Determine the [x, y] coordinate at the center of the cell enclosing the given text.  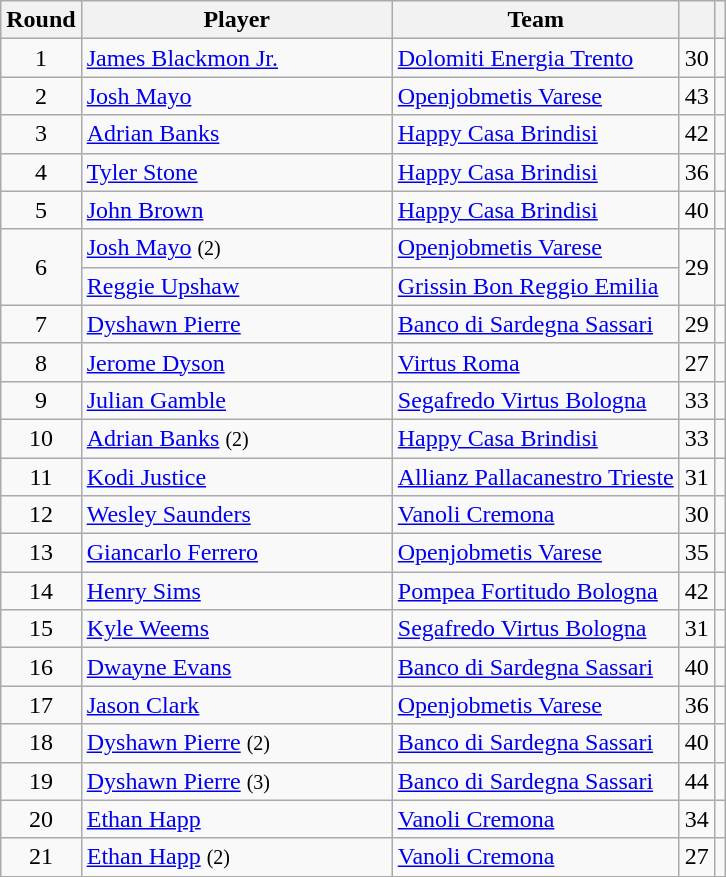
20 [41, 819]
Team [536, 20]
3 [41, 134]
10 [41, 438]
6 [41, 267]
21 [41, 857]
Pompea Fortitudo Bologna [536, 591]
Jerome Dyson [236, 362]
Tyler Stone [236, 172]
7 [41, 324]
Dyshawn Pierre (2) [236, 743]
43 [696, 96]
Allianz Pallacanestro Trieste [536, 477]
Dyshawn Pierre [236, 324]
Giancarlo Ferrero [236, 553]
44 [696, 781]
19 [41, 781]
Dyshawn Pierre (3) [236, 781]
Adrian Banks [236, 134]
4 [41, 172]
John Brown [236, 210]
11 [41, 477]
14 [41, 591]
Ethan Happ [236, 819]
16 [41, 667]
James Blackmon Jr. [236, 58]
5 [41, 210]
Jason Clark [236, 705]
35 [696, 553]
18 [41, 743]
Julian Gamble [236, 400]
12 [41, 515]
15 [41, 629]
2 [41, 96]
Adrian Banks (2) [236, 438]
Josh Mayo [236, 96]
8 [41, 362]
Player [236, 20]
Dolomiti Energia Trento [536, 58]
17 [41, 705]
Virtus Roma [536, 362]
Reggie Upshaw [236, 286]
Kodi Justice [236, 477]
Josh Mayo (2) [236, 248]
Grissin Bon Reggio Emilia [536, 286]
Ethan Happ (2) [236, 857]
Dwayne Evans [236, 667]
34 [696, 819]
9 [41, 400]
Kyle Weems [236, 629]
Wesley Saunders [236, 515]
Henry Sims [236, 591]
1 [41, 58]
Round [41, 20]
13 [41, 553]
